From the cell containing the given text, extract its center point as (X, Y) coordinate. 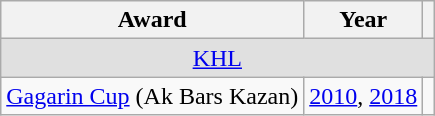
Gagarin Cup (Ak Bars Kazan) (152, 96)
Year (364, 20)
KHL (218, 58)
2010, 2018 (364, 96)
Award (152, 20)
